Extract the [x, y] coordinate from the center of the cell holding the provided text.  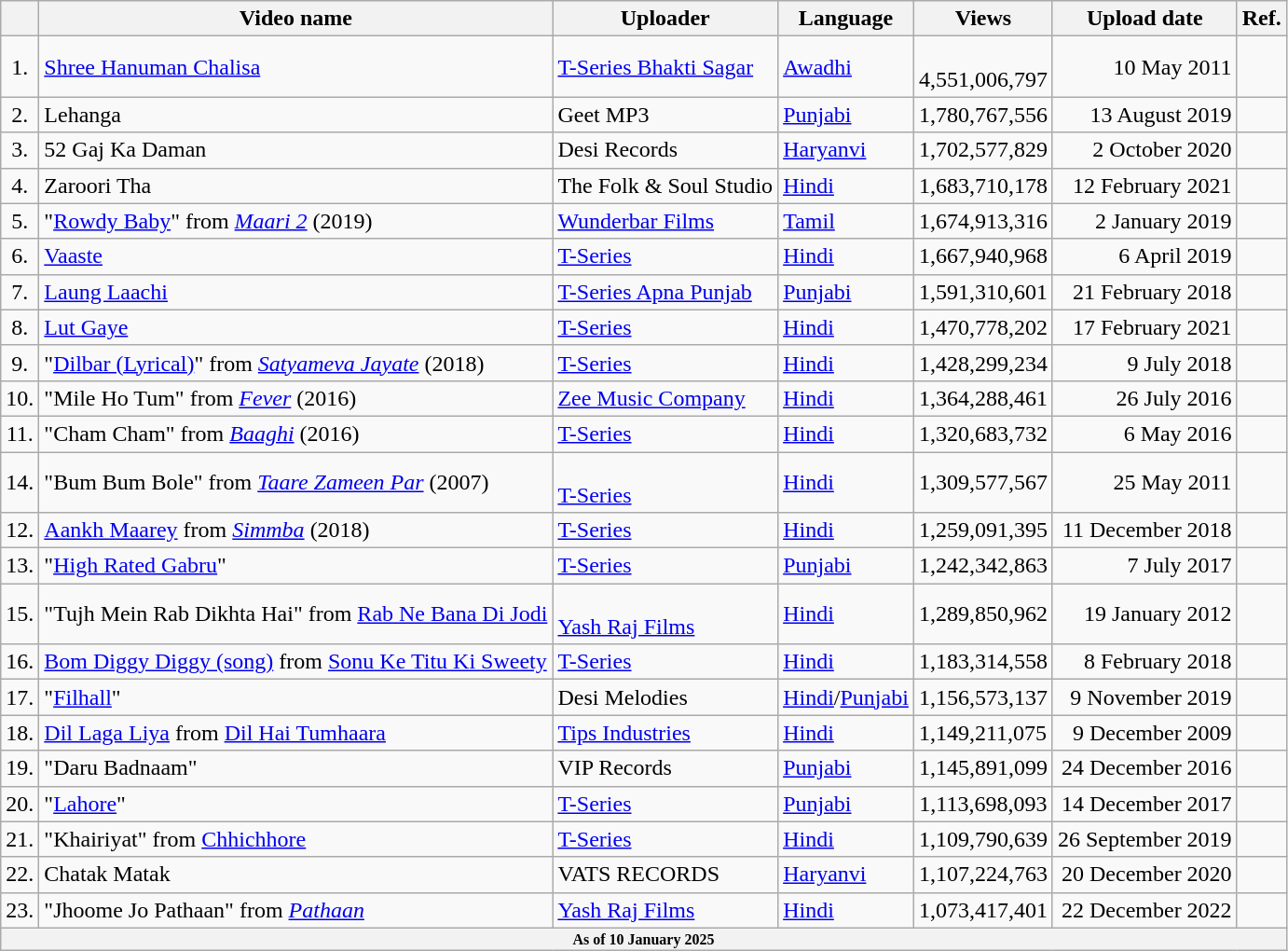
20. [21, 804]
13. [21, 566]
11. [21, 434]
As of 10 January 2025 [643, 939]
"Cham Cham" from Baaghi (2016) [296, 434]
1,113,698,093 [982, 804]
"Lahore" [296, 804]
"Jhoome Jo Pathaan" from Pathaan [296, 910]
10. [21, 398]
T-Series Bhakti Sagar [665, 67]
Vaaste [296, 256]
Hindi/Punjabi [846, 697]
21 February 2018 [1144, 292]
9 December 2009 [1144, 733]
Lehanga [296, 115]
1,145,891,099 [982, 768]
25 May 2011 [1144, 481]
2. [21, 115]
Tamil [846, 221]
9 November 2019 [1144, 697]
10 May 2011 [1144, 67]
4,551,006,797 [982, 67]
26 July 2016 [1144, 398]
23. [21, 910]
Zee Music Company [665, 398]
1,591,310,601 [982, 292]
1,364,288,461 [982, 398]
1,259,091,395 [982, 531]
The Folk & Soul Studio [665, 186]
26 September 2019 [1144, 839]
14. [21, 481]
T-Series Apna Punjab [665, 292]
1,470,778,202 [982, 327]
Views [982, 19]
20 December 2020 [1144, 875]
5. [21, 221]
Language [846, 19]
1,109,790,639 [982, 839]
16. [21, 662]
9. [21, 363]
2 January 2019 [1144, 221]
12. [21, 531]
VIP Records [665, 768]
"Mile Ho Tum" from Fever (2016) [296, 398]
17 February 2021 [1144, 327]
15. [21, 613]
Uploader [665, 19]
"Khairiyat" from Chhichhore [296, 839]
21. [21, 839]
Wunderbar Films [665, 221]
19. [21, 768]
19 January 2012 [1144, 613]
Desi Records [665, 150]
"Filhall" [296, 697]
7 July 2017 [1144, 566]
1,667,940,968 [982, 256]
"Rowdy Baby" from Maari 2 (2019) [296, 221]
Bom Diggy Diggy (song) from Sonu Ke Titu Ki Sweety [296, 662]
3. [21, 150]
52 Gaj Ka Daman [296, 150]
1,674,913,316 [982, 221]
14 December 2017 [1144, 804]
Tips Industries [665, 733]
8 February 2018 [1144, 662]
1,683,710,178 [982, 186]
Dil Laga Liya from Dil Hai Tumhaara [296, 733]
"High Rated Gabru" [296, 566]
24 December 2016 [1144, 768]
13 August 2019 [1144, 115]
Shree Hanuman Chalisa [296, 67]
1,309,577,567 [982, 481]
Upload date [1144, 19]
1,780,767,556 [982, 115]
1,428,299,234 [982, 363]
Zaroori Tha [296, 186]
1,242,342,863 [982, 566]
"Bum Bum Bole" from Taare Zameen Par (2007) [296, 481]
11 December 2018 [1144, 531]
1,149,211,075 [982, 733]
8. [21, 327]
4. [21, 186]
2 October 2020 [1144, 150]
7. [21, 292]
22. [21, 875]
6 May 2016 [1144, 434]
"Dilbar (Lyrical)" from Satyameva Jayate (2018) [296, 363]
VATS RECORDS [665, 875]
Desi Melodies [665, 697]
9 July 2018 [1144, 363]
1,107,224,763 [982, 875]
Laung Laachi [296, 292]
Awadhi [846, 67]
"Daru Badnaam" [296, 768]
17. [21, 697]
1,183,314,558 [982, 662]
6 April 2019 [1144, 256]
Aankh Maarey from Simmba (2018) [296, 531]
1. [21, 67]
Chatak Matak [296, 875]
12 February 2021 [1144, 186]
"Tujh Mein Rab Dikhta Hai" from Rab Ne Bana Di Jodi [296, 613]
1,289,850,962 [982, 613]
Video name [296, 19]
1,320,683,732 [982, 434]
Geet MP3 [665, 115]
Lut Gaye [296, 327]
Ref. [1262, 19]
6. [21, 256]
1,156,573,137 [982, 697]
1,702,577,829 [982, 150]
22 December 2022 [1144, 910]
18. [21, 733]
1,073,417,401 [982, 910]
